Search for the cell housing the specified text and yield its (X, Y) center coordinate. 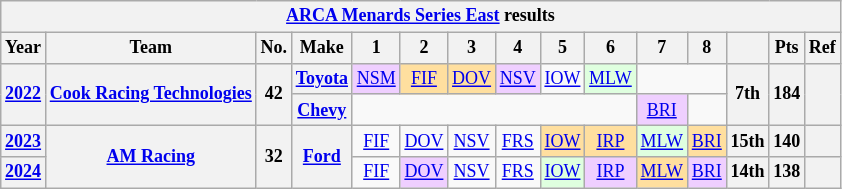
6 (610, 48)
3 (472, 48)
Ref (822, 48)
2022 (24, 94)
5 (562, 48)
14th (748, 172)
4 (518, 48)
42 (274, 94)
32 (274, 156)
7 (662, 48)
184 (787, 94)
2 (424, 48)
ARCA Menards Series East results (420, 16)
140 (787, 140)
Toyota (322, 78)
7th (748, 94)
15th (748, 140)
NSM (376, 78)
2024 (24, 172)
Team (150, 48)
Chevy (322, 110)
Year (24, 48)
Ford (322, 156)
Pts (787, 48)
1 (376, 48)
2023 (24, 140)
8 (706, 48)
Cook Racing Technologies (150, 94)
AM Racing (150, 156)
Make (322, 48)
138 (787, 172)
No. (274, 48)
